Search for the cell housing the specified text and yield its (X, Y) center coordinate. 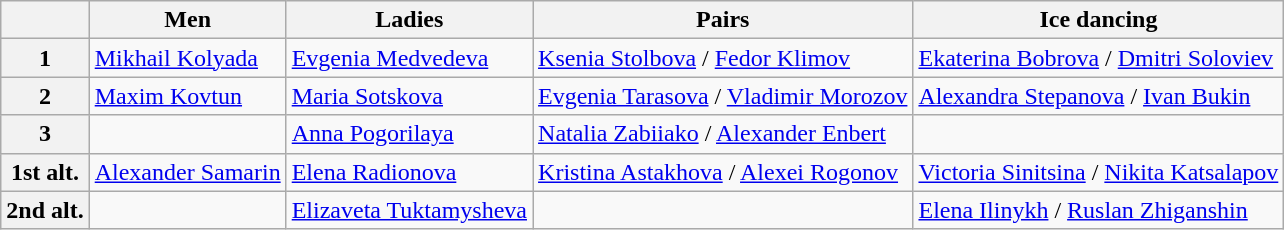
3 (45, 134)
1st alt. (45, 172)
Evgenia Tarasova / Vladimir Morozov (723, 96)
Natalia Zabiiako / Alexander Enbert (723, 134)
Kristina Astakhova / Alexei Rogonov (723, 172)
Victoria Sinitsina / Nikita Katsalapov (1098, 172)
Anna Pogorilaya (409, 134)
Maxim Kovtun (188, 96)
2 (45, 96)
Elena Ilinykh / Ruslan Zhiganshin (1098, 210)
Maria Sotskova (409, 96)
Mikhail Kolyada (188, 58)
Ladies (409, 20)
Ekaterina Bobrova / Dmitri Soloviev (1098, 58)
Pairs (723, 20)
Elena Radionova (409, 172)
Elizaveta Tuktamysheva (409, 210)
Ksenia Stolbova / Fedor Klimov (723, 58)
1 (45, 58)
Alexandra Stepanova / Ivan Bukin (1098, 96)
Ice dancing (1098, 20)
2nd alt. (45, 210)
Evgenia Medvedeva (409, 58)
Alexander Samarin (188, 172)
Men (188, 20)
